Find where the given text appears and provide that cell's center as (X, Y) coordinate. 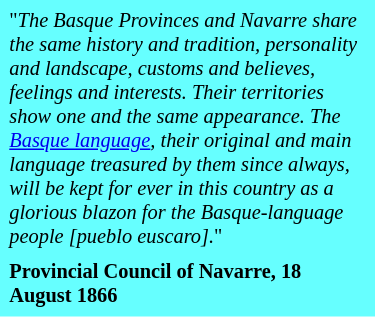
Provincial Council of Navarre, 18 August 1866 (188, 284)
